Scan for the cell matching the given text and deliver its (x, y) coordinate at center. 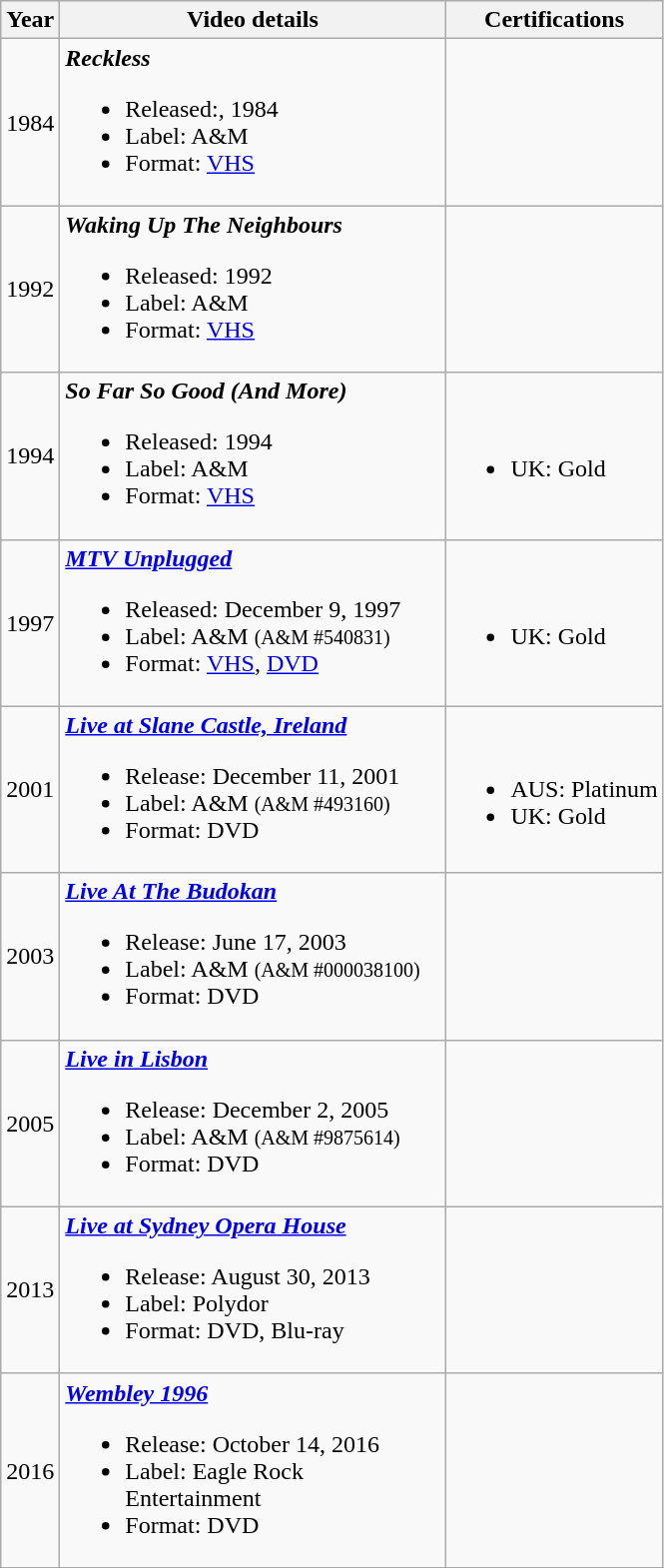
Certifications (554, 20)
Live At The BudokanRelease: June 17, 2003Label: A&M (A&M #000038100)Format: DVD (253, 957)
2003 (30, 957)
1994 (30, 455)
1997 (30, 623)
Live at Sydney Opera HouseRelease: August 30, 2013Label: PolydorFormat: DVD, Blu-ray (253, 1290)
Waking Up The NeighboursReleased: 1992Label: A&MFormat: VHS (253, 290)
1984 (30, 122)
2001 (30, 789)
RecklessReleased:, 1984Label: A&MFormat: VHS (253, 122)
2013 (30, 1290)
2016 (30, 1470)
Live in LisbonRelease: December 2, 2005Label: A&M (A&M #9875614)Format: DVD (253, 1123)
2005 (30, 1123)
Year (30, 20)
MTV UnpluggedReleased: December 9, 1997Label: A&M (A&M #540831)Format: VHS, DVD (253, 623)
AUS: PlatinumUK: Gold (554, 789)
Wembley 1996Release: October 14, 2016Label: Eagle Rock EntertainmentFormat: DVD (253, 1470)
Video details (253, 20)
1992 (30, 290)
Live at Slane Castle, IrelandRelease: December 11, 2001Label: A&M (A&M #493160)Format: DVD (253, 789)
So Far So Good (And More)Released: 1994Label: A&MFormat: VHS (253, 455)
